For the text-containing cell, return its midpoint in [x, y] coordinate format. 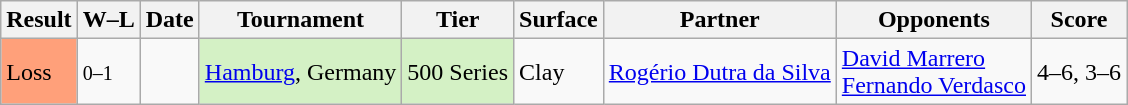
Rogério Dutra da Silva [720, 72]
Partner [720, 20]
Tier [458, 20]
Opponents [934, 20]
Clay [559, 72]
Loss [39, 72]
Date [170, 20]
Hamburg, Germany [300, 72]
0–1 [108, 72]
Surface [559, 20]
Result [39, 20]
Tournament [300, 20]
Score [1080, 20]
500 Series [458, 72]
David Marrero Fernando Verdasco [934, 72]
4–6, 3–6 [1080, 72]
W–L [108, 20]
